Pinpoint the cell where the given text exists, returning its [x, y] midpoint coordinate. 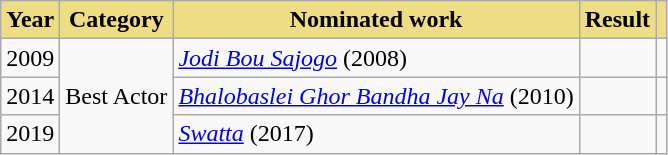
Category [116, 20]
Jodi Bou Sajogo (2008) [376, 58]
2009 [30, 58]
Nominated work [376, 20]
Bhalobaslei Ghor Bandha Jay Na (2010) [376, 96]
Result [617, 20]
2014 [30, 96]
Swatta (2017) [376, 134]
Best Actor [116, 96]
2019 [30, 134]
Year [30, 20]
